Detect which cell encompasses the target text, then output its (X, Y) center coordinate. 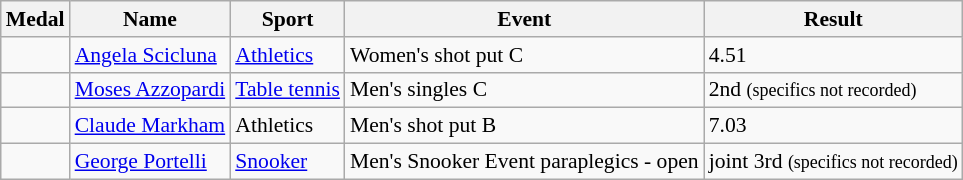
7.03 (834, 126)
Men's singles C (524, 90)
2nd (specifics not recorded) (834, 90)
4.51 (834, 55)
Men's shot put B (524, 126)
Claude Markham (150, 126)
Moses Azzopardi (150, 90)
Sport (288, 19)
Name (150, 19)
Event (524, 19)
Men's Snooker Event paraplegics - open (524, 162)
Snooker (288, 162)
joint 3rd (specifics not recorded) (834, 162)
George Portelli (150, 162)
Women's shot put C (524, 55)
Result (834, 19)
Table tennis (288, 90)
Angela Scicluna (150, 55)
Medal (36, 19)
